Return the (X, Y) coordinate for the center point of the cell that contains the specified text.  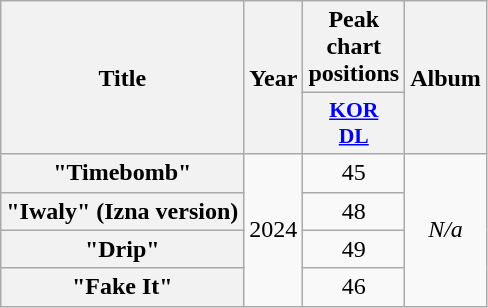
Album (446, 78)
"Fake It" (122, 287)
Peak chart positions (354, 47)
48 (354, 211)
45 (354, 173)
2024 (274, 230)
46 (354, 287)
Title (122, 78)
KORDL (354, 124)
"Timebomb" (122, 173)
49 (354, 249)
"Drip" (122, 249)
Year (274, 78)
"Iwaly" (Izna version) (122, 211)
N/a (446, 230)
